Determine the (X, Y) coordinate at the center of the cell enclosing the given text.  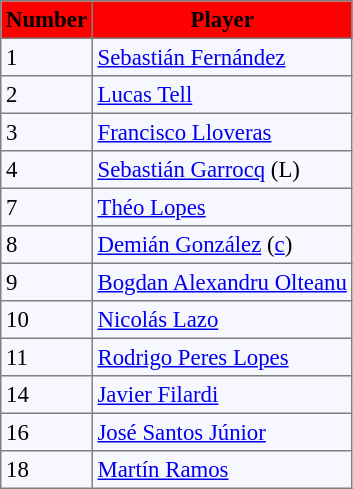
José Santos Júnior (222, 432)
Rodrigo Peres Lopes (222, 357)
Nicolás Lazo (222, 320)
18 (47, 470)
Player (222, 20)
Bogdan Alexandru Olteanu (222, 282)
8 (47, 245)
14 (47, 395)
4 (47, 170)
Martín Ramos (222, 470)
1 (47, 57)
Francisco Lloveras (222, 132)
11 (47, 357)
Sebastián Garrocq (L) (222, 170)
7 (47, 207)
3 (47, 132)
Théo Lopes (222, 207)
Demián González (c) (222, 245)
16 (47, 432)
9 (47, 282)
2 (47, 95)
Javier Filardi (222, 395)
Number (47, 20)
Lucas Tell (222, 95)
10 (47, 320)
Sebastián Fernández (222, 57)
